Output the [x, y] coordinate of the center of the cell containing the given text.  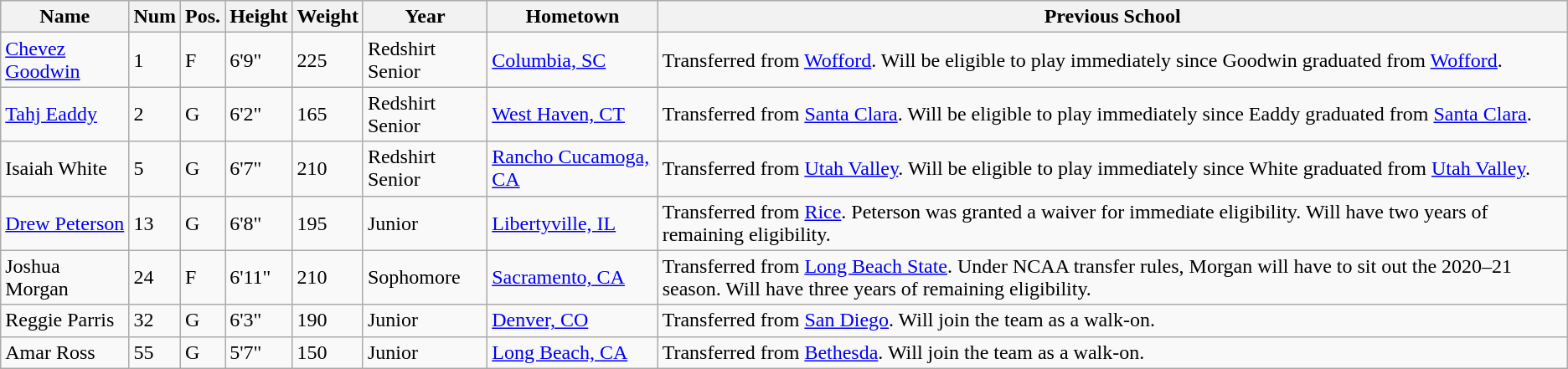
2 [155, 114]
Sacramento, CA [573, 278]
Transferred from Santa Clara. Will be eligible to play immediately since Eaddy graduated from Santa Clara. [1112, 114]
13 [155, 223]
165 [328, 114]
150 [328, 352]
6'3" [259, 320]
1 [155, 60]
Denver, CO [573, 320]
West Haven, CT [573, 114]
55 [155, 352]
Hometown [573, 17]
Height [259, 17]
Drew Peterson [65, 223]
Chevez Goodwin [65, 60]
Columbia, SC [573, 60]
5 [155, 169]
24 [155, 278]
6'7" [259, 169]
Transferred from Utah Valley. Will be eligible to play immediately since White graduated from Utah Valley. [1112, 169]
Amar Ross [65, 352]
Sophomore [425, 278]
6'9" [259, 60]
Transferred from Rice. Peterson was granted a waiver for immediate eligibility. Will have two years of remaining eligibility. [1112, 223]
Name [65, 17]
Joshua Morgan [65, 278]
Year [425, 17]
6'11" [259, 278]
Num [155, 17]
Rancho Cucamoga, CA [573, 169]
6'8" [259, 223]
Transferred from Bethesda. Will join the team as a walk-on. [1112, 352]
195 [328, 223]
190 [328, 320]
Transferred from Wofford. Will be eligible to play immediately since Goodwin graduated from Wofford. [1112, 60]
Reggie Parris [65, 320]
Tahj Eaddy [65, 114]
Previous School [1112, 17]
Long Beach, CA [573, 352]
Libertyville, IL [573, 223]
5'7" [259, 352]
Pos. [203, 17]
Transferred from San Diego. Will join the team as a walk-on. [1112, 320]
6'2" [259, 114]
Isaiah White [65, 169]
32 [155, 320]
Weight [328, 17]
225 [328, 60]
